Provide the [x, y] coordinate of the cell's center where the given text is located.  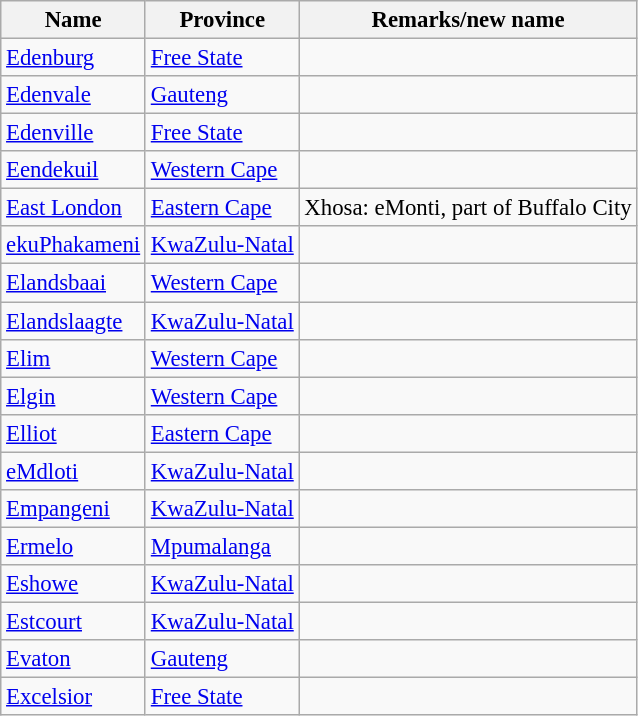
Elandsbaai [74, 283]
Remarks/new name [468, 20]
Ermelo [74, 546]
Name [74, 20]
Eendekuil [74, 170]
Elandslaagte [74, 321]
Eshowe [74, 584]
Elim [74, 358]
Estcourt [74, 621]
Excelsior [74, 697]
East London [74, 208]
Empangeni [74, 509]
Province [222, 20]
eMdloti [74, 471]
Xhosa: eMonti, part of Buffalo City [468, 208]
Elgin [74, 396]
Edenville [74, 133]
ekuPhakameni [74, 245]
Mpumalanga [222, 546]
Elliot [74, 433]
Edenvale [74, 95]
Edenburg [74, 58]
Evaton [74, 659]
